Detect which cell encompasses the target text, then output its [X, Y] center coordinate. 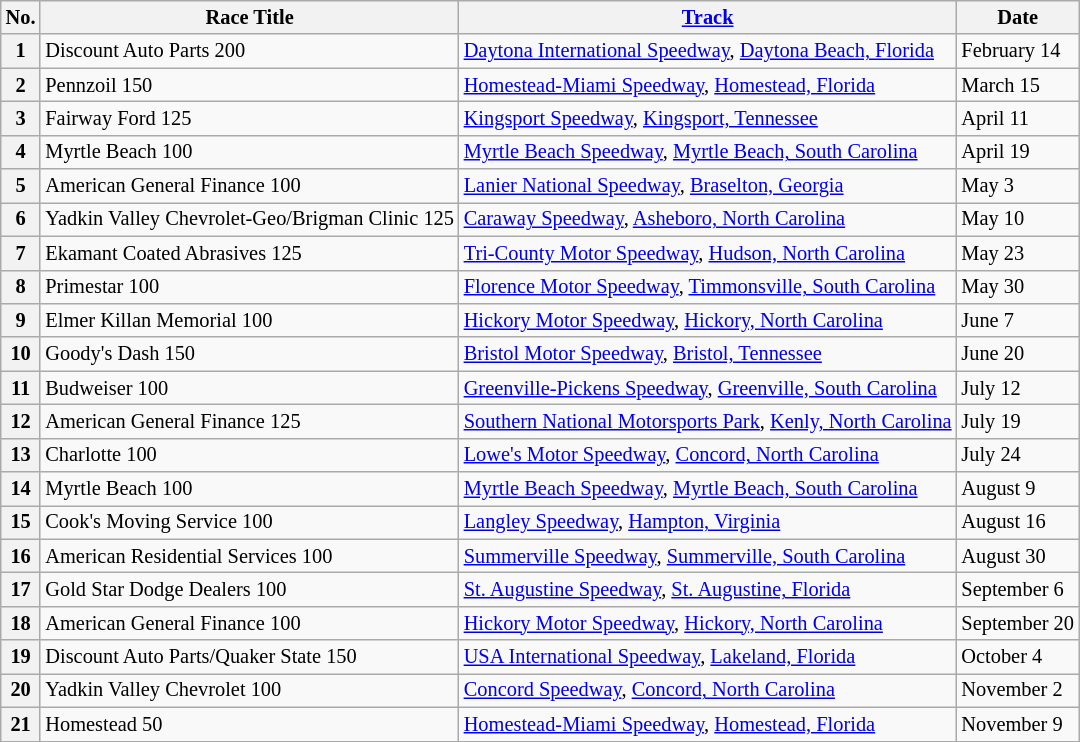
Yadkin Valley Chevrolet 100 [249, 690]
Elmer Killan Memorial 100 [249, 320]
Bristol Motor Speedway, Bristol, Tennessee [708, 354]
Tri-County Motor Speedway, Hudson, North Carolina [708, 253]
Goody's Dash 150 [249, 354]
4 [21, 152]
Southern National Motorsports Park, Kenly, North Carolina [708, 421]
Track [708, 17]
Fairway Ford 125 [249, 118]
May 10 [1017, 219]
No. [21, 17]
Race Title [249, 17]
Gold Star Dodge Dealers 100 [249, 589]
November 9 [1017, 724]
Summerville Speedway, Summerville, South Carolina [708, 556]
Homestead 50 [249, 724]
Ekamant Coated Abrasives 125 [249, 253]
6 [21, 219]
American Residential Services 100 [249, 556]
August 30 [1017, 556]
5 [21, 186]
11 [21, 388]
May 23 [1017, 253]
14 [21, 489]
Lanier National Speedway, Braselton, Georgia [708, 186]
Budweiser 100 [249, 388]
1 [21, 51]
May 30 [1017, 287]
Primestar 100 [249, 287]
April 11 [1017, 118]
21 [21, 724]
Caraway Speedway, Asheboro, North Carolina [708, 219]
7 [21, 253]
13 [21, 455]
2 [21, 85]
17 [21, 589]
October 4 [1017, 657]
April 19 [1017, 152]
American General Finance 125 [249, 421]
July 24 [1017, 455]
August 16 [1017, 522]
8 [21, 287]
July 19 [1017, 421]
10 [21, 354]
August 9 [1017, 489]
Pennzoil 150 [249, 85]
Yadkin Valley Chevrolet-Geo/Brigman Clinic 125 [249, 219]
Florence Motor Speedway, Timmonsville, South Carolina [708, 287]
July 12 [1017, 388]
19 [21, 657]
18 [21, 623]
February 14 [1017, 51]
16 [21, 556]
May 3 [1017, 186]
Kingsport Speedway, Kingsport, Tennessee [708, 118]
June 20 [1017, 354]
Cook's Moving Service 100 [249, 522]
20 [21, 690]
September 20 [1017, 623]
9 [21, 320]
Greenville-Pickens Speedway, Greenville, South Carolina [708, 388]
June 7 [1017, 320]
St. Augustine Speedway, St. Augustine, Florida [708, 589]
September 6 [1017, 589]
March 15 [1017, 85]
USA International Speedway, Lakeland, Florida [708, 657]
Charlotte 100 [249, 455]
Concord Speedway, Concord, North Carolina [708, 690]
12 [21, 421]
Date [1017, 17]
November 2 [1017, 690]
Lowe's Motor Speedway, Concord, North Carolina [708, 455]
Discount Auto Parts 200 [249, 51]
3 [21, 118]
Discount Auto Parts/Quaker State 150 [249, 657]
Langley Speedway, Hampton, Virginia [708, 522]
Daytona International Speedway, Daytona Beach, Florida [708, 51]
15 [21, 522]
